Provide the (x, y) coordinate of the cell's center where the given text is located.  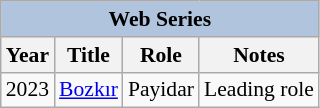
Payidar (161, 90)
Bozkır (88, 90)
2023 (28, 90)
Leading role (259, 90)
Notes (259, 55)
Web Series (160, 19)
Year (28, 55)
Role (161, 55)
Title (88, 55)
